Return the (X, Y) coordinate for the center point of the cell that contains the specified text.  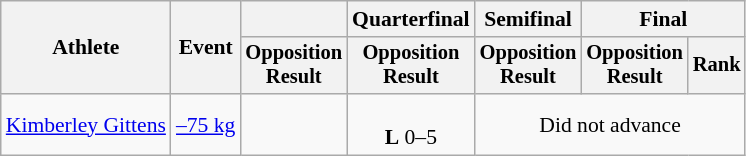
Rank (717, 66)
Did not advance (610, 124)
–75 kg (206, 124)
Event (206, 48)
Semifinal (528, 19)
Final (663, 19)
Kimberley Gittens (86, 124)
Athlete (86, 48)
L 0–5 (411, 124)
Quarterfinal (411, 19)
